Locate the cell with the specified text and output its [x, y] center coordinate. 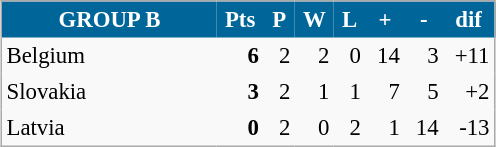
6 [240, 56]
Latvia [109, 128]
P [279, 20]
dif [469, 20]
5 [424, 92]
Slovakia [109, 92]
+ [384, 20]
+11 [469, 56]
-13 [469, 128]
- [424, 20]
Pts [240, 20]
+2 [469, 92]
GROUP B [109, 20]
W [314, 20]
L [350, 20]
Belgium [109, 56]
7 [384, 92]
